Return the [x, y] coordinate for the center point of the cell that contains the specified text.  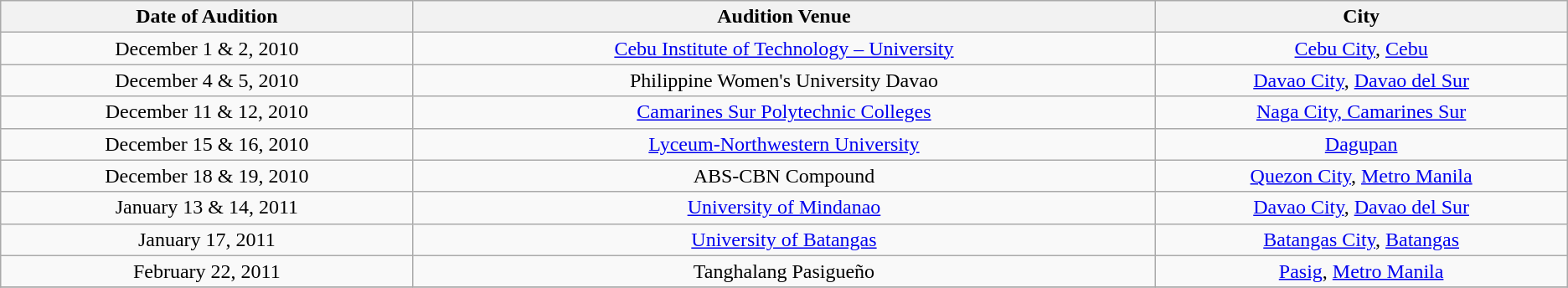
December 4 & 5, 2010 [207, 80]
University of Batangas [784, 239]
Audition Venue [784, 17]
January 17, 2011 [207, 239]
University of Mindanao [784, 208]
ABS-CBN Compound [784, 176]
Philippine Women's University Davao [784, 80]
Lyceum-Northwestern University [784, 144]
Cebu Institute of Technology – University [784, 49]
December 15 & 16, 2010 [207, 144]
December 18 & 19, 2010 [207, 176]
Cebu City, Cebu [1361, 49]
February 22, 2011 [207, 271]
Date of Audition [207, 17]
December 11 & 12, 2010 [207, 112]
Pasig, Metro Manila [1361, 271]
January 13 & 14, 2011 [207, 208]
Dagupan [1361, 144]
Tanghalang Pasigueño [784, 271]
December 1 & 2, 2010 [207, 49]
Batangas City, Batangas [1361, 239]
Naga City, Camarines Sur [1361, 112]
Quezon City, Metro Manila [1361, 176]
City [1361, 17]
Camarines Sur Polytechnic Colleges [784, 112]
